Capture the cell that displays the provided text and extract its (X, Y) central coordinate. 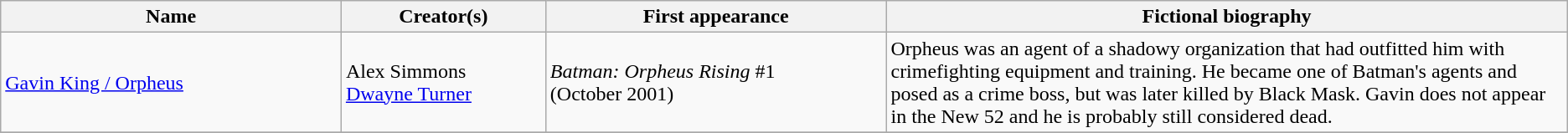
Gavin King / Orpheus (171, 82)
Batman: Orpheus Rising #1(October 2001) (715, 82)
Name (171, 17)
Alex SimmonsDwayne Turner (443, 82)
Creator(s) (443, 17)
First appearance (715, 17)
Fictional biography (1226, 17)
